From the cell containing the given text, extract its center point as (X, Y) coordinate. 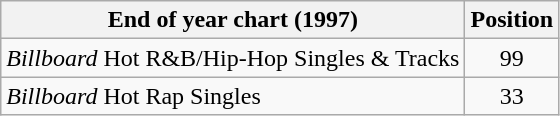
Billboard Hot R&B/Hip-Hop Singles & Tracks (233, 58)
99 (512, 58)
End of year chart (1997) (233, 20)
Position (512, 20)
33 (512, 96)
Billboard Hot Rap Singles (233, 96)
